Pinpoint the cell where the given text exists, returning its [X, Y] midpoint coordinate. 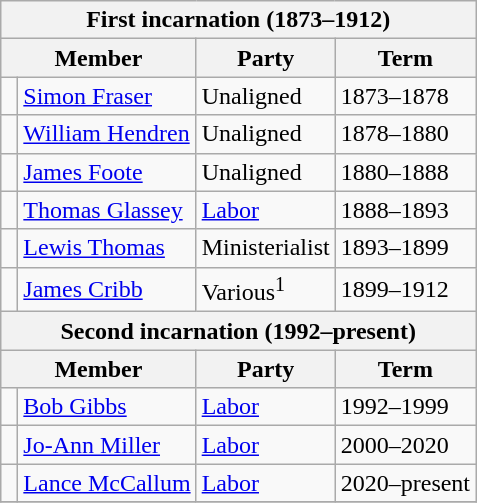
James Cribb [107, 290]
Ministerialist [266, 248]
2020–present [405, 483]
1899–1912 [405, 290]
First incarnation (1873–1912) [238, 20]
1893–1899 [405, 248]
Bob Gibbs [107, 407]
1878–1880 [405, 134]
William Hendren [107, 134]
Lance McCallum [107, 483]
Second incarnation (1992–present) [238, 331]
James Foote [107, 172]
Thomas Glassey [107, 210]
1880–1888 [405, 172]
Various1 [266, 290]
Simon Fraser [107, 96]
1873–1878 [405, 96]
Lewis Thomas [107, 248]
Jo-Ann Miller [107, 445]
1888–1893 [405, 210]
2000–2020 [405, 445]
1992–1999 [405, 407]
